Scan for the cell matching the given text and deliver its (X, Y) coordinate at center. 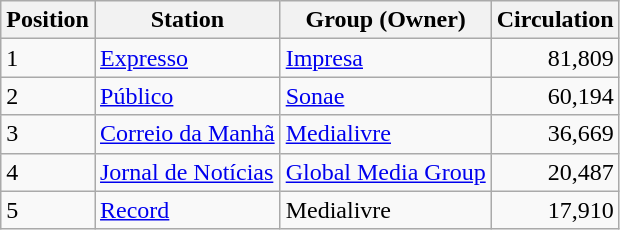
Sonae (386, 96)
36,669 (555, 134)
Position (48, 20)
2 (48, 96)
Impresa (386, 58)
1 (48, 58)
Global Media Group (386, 172)
81,809 (555, 58)
3 (48, 134)
20,487 (555, 172)
Station (187, 20)
Record (187, 210)
60,194 (555, 96)
4 (48, 172)
Jornal de Notícias (187, 172)
17,910 (555, 210)
Público (187, 96)
Circulation (555, 20)
Correio da Manhã (187, 134)
Expresso (187, 58)
5 (48, 210)
Group (Owner) (386, 20)
